For the text-containing cell, return its midpoint in (x, y) coordinate format. 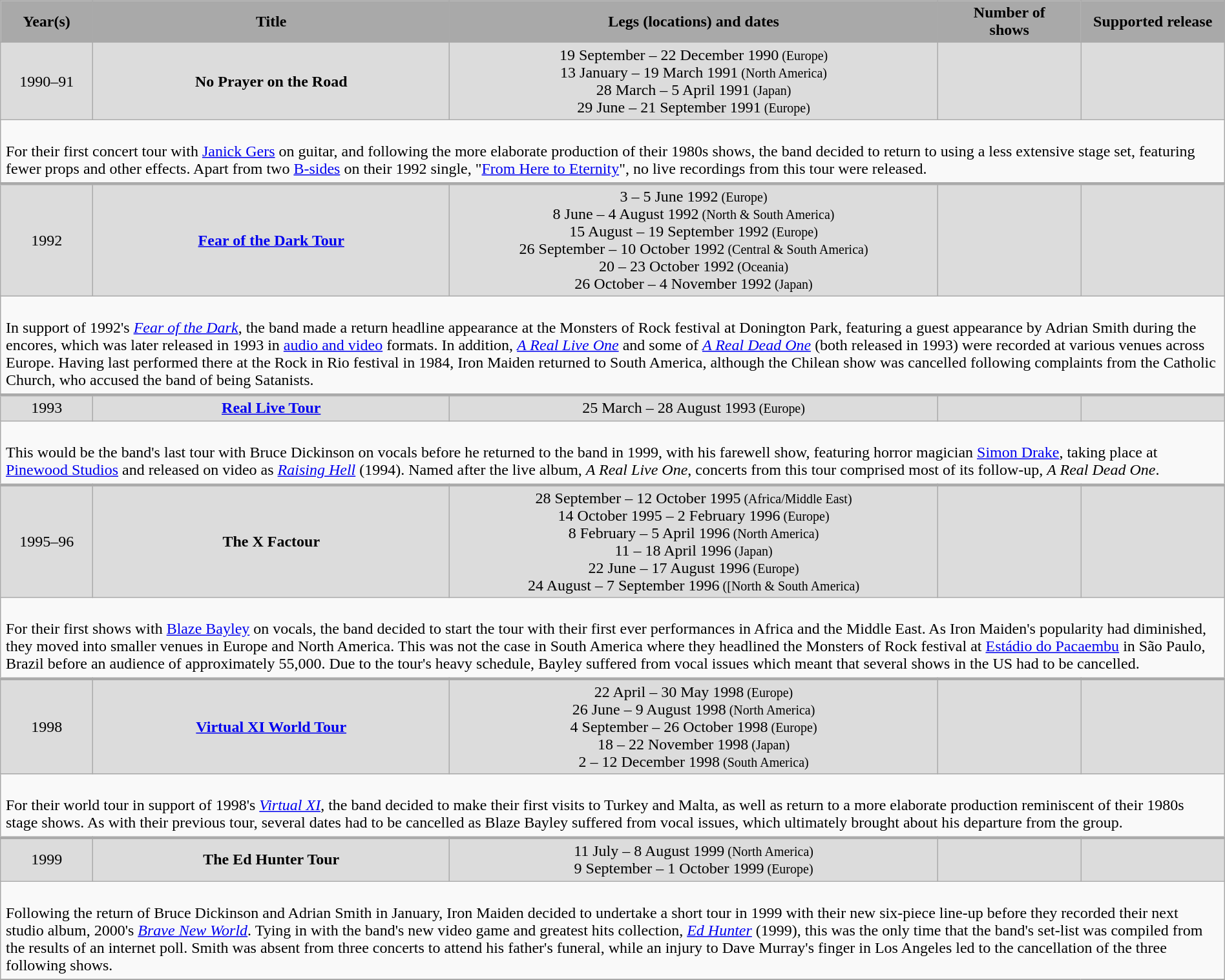
1998 (47, 727)
No Prayer on the Road (271, 81)
1990–91 (47, 81)
Title (271, 22)
The X Factour (271, 541)
1995–96 (47, 541)
11 July – 8 August 1999 (North America)9 September – 1 October 1999 (Europe) (694, 859)
1992 (47, 240)
Virtual XI World Tour (271, 727)
Year(s) (47, 22)
Real Live Tour (271, 408)
25 March – 28 August 1993 (Europe) (694, 408)
1999 (47, 859)
Legs (locations) and dates (694, 22)
Number ofshows (1009, 22)
Supported release (1153, 22)
1993 (47, 408)
The Ed Hunter Tour (271, 859)
19 September – 22 December 1990 (Europe)13 January – 19 March 1991 (North America)28 March – 5 April 1991 (Japan)29 June – 21 September 1991 (Europe) (694, 81)
Fear of the Dark Tour (271, 240)
